Detect which cell encompasses the target text, then output its [x, y] center coordinate. 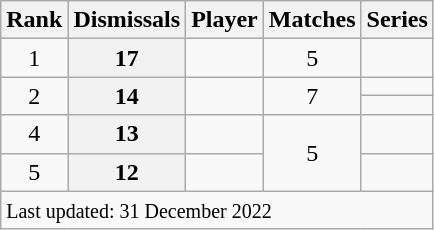
4 [34, 134]
Dismissals [127, 20]
17 [127, 58]
1 [34, 58]
Matches [312, 20]
13 [127, 134]
Last updated: 31 December 2022 [218, 210]
12 [127, 172]
7 [312, 96]
Player [225, 20]
2 [34, 96]
Rank [34, 20]
Series [397, 20]
14 [127, 96]
